Scan for the cell matching the given text and deliver its [x, y] coordinate at center. 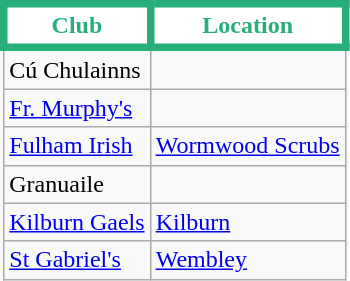
Wembley [248, 260]
St Gabriel's [77, 260]
Kilburn Gaels [77, 222]
Location [248, 26]
Fr. Murphy's [77, 108]
Kilburn [248, 222]
Wormwood Scrubs [248, 146]
Cú Chulainns [77, 68]
Fulham Irish [77, 146]
Granuaile [77, 184]
Club [77, 26]
